Return (X, Y) of the center of cell containing provided text 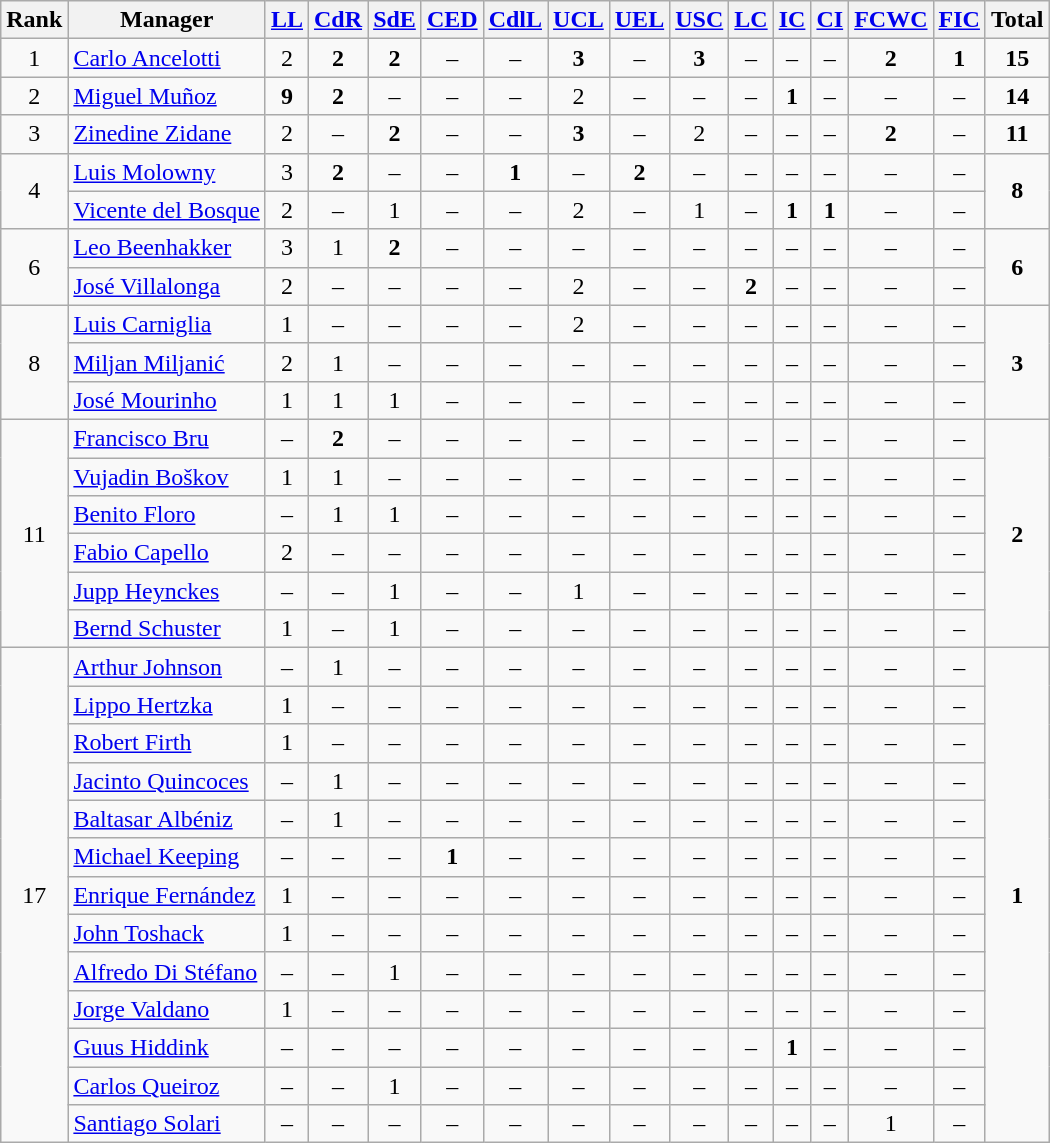
CdR (338, 20)
15 (1017, 58)
Arthur Johnson (167, 667)
Miljan Miljanić (167, 362)
LL (286, 20)
Jupp Heynckes (167, 591)
14 (1017, 96)
CdlL (515, 20)
17 (34, 896)
Carlos Queiroz (167, 1085)
UCL (579, 20)
Guus Hiddink (167, 1047)
Benito Floro (167, 515)
José Villalonga (167, 286)
Manager (167, 20)
José Mourinho (167, 400)
Lippo Hertzka (167, 705)
UEL (639, 20)
USC (700, 20)
Alfredo Di Stéfano (167, 971)
Vujadin Boškov (167, 477)
Vicente del Bosque (167, 210)
Fabio Capello (167, 553)
Bernd Schuster (167, 629)
Zinedine Zidane (167, 134)
Rank (34, 20)
John Toshack (167, 933)
Francisco Bru (167, 438)
LC (751, 20)
FIC (959, 20)
FCWC (891, 20)
Enrique Fernández (167, 895)
Leo Beenhakker (167, 248)
Jorge Valdano (167, 1009)
Luis Carniglia (167, 324)
Santiago Solari (167, 1124)
Carlo Ancelotti (167, 58)
Jacinto Quincoces (167, 781)
9 (286, 96)
Luis Molowny (167, 172)
Robert Firth (167, 743)
Baltasar Albéniz (167, 819)
Michael Keeping (167, 857)
CI (830, 20)
4 (34, 191)
CED (452, 20)
IC (792, 20)
Total (1017, 20)
Miguel Muñoz (167, 96)
SdE (395, 20)
